Return (X, Y) of the center of cell containing provided text 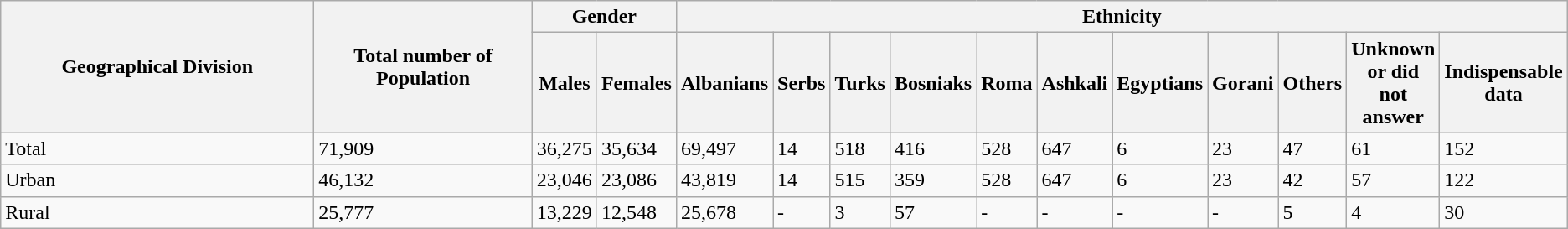
71,909 (423, 148)
3 (860, 212)
43,819 (724, 180)
Bosniaks (933, 82)
Urban (157, 180)
Total number of Population (423, 67)
69,497 (724, 148)
36,275 (565, 148)
30 (1504, 212)
Total (157, 148)
Gorani (1243, 82)
46,132 (423, 180)
25,678 (724, 212)
Roma (1007, 82)
23,046 (565, 180)
Indispensable data (1504, 82)
Unknown or did not answer (1394, 82)
Others (1313, 82)
152 (1504, 148)
Turks (860, 82)
Males (565, 82)
Egyptians (1160, 82)
Ashkali (1075, 82)
Ethnicity (1122, 17)
47 (1313, 148)
Rural (157, 212)
42 (1313, 180)
13,229 (565, 212)
Gender (604, 17)
35,634 (637, 148)
5 (1313, 212)
122 (1504, 180)
4 (1394, 212)
Serbs (802, 82)
Albanians (724, 82)
359 (933, 180)
515 (860, 180)
Geographical Division (157, 67)
416 (933, 148)
61 (1394, 148)
25,777 (423, 212)
23,086 (637, 180)
518 (860, 148)
12,548 (637, 212)
Females (637, 82)
